For the text-containing cell, return its midpoint in [X, Y] coordinate format. 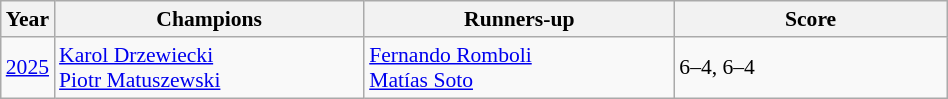
Year [28, 19]
Karol Drzewiecki Piotr Matuszewski [209, 68]
Champions [209, 19]
Runners-up [519, 19]
Score [810, 19]
6–4, 6–4 [810, 68]
2025 [28, 68]
Fernando Romboli Matías Soto [519, 68]
